Provide the (x, y) coordinate of the cell's center where the given text is located.  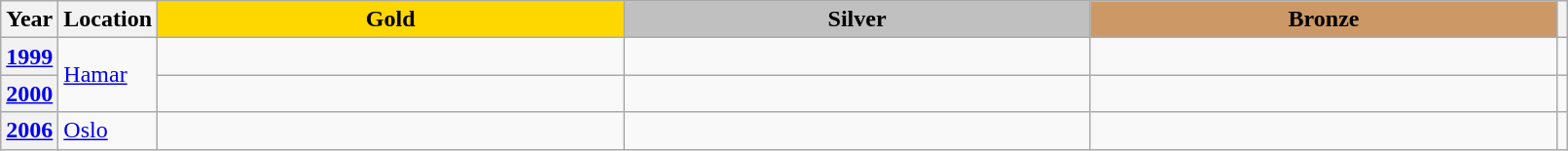
Gold (391, 19)
Silver (857, 19)
Location (108, 19)
Bronze (1324, 19)
Hamar (108, 75)
Year (29, 19)
2000 (29, 94)
2006 (29, 131)
Oslo (108, 131)
1999 (29, 57)
